Provide the (x, y) coordinate of the cell's center where the given text is located.  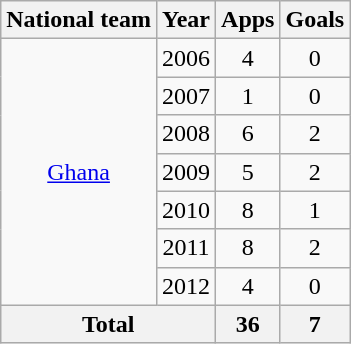
2009 (186, 172)
2008 (186, 134)
6 (248, 134)
2010 (186, 210)
Ghana (79, 172)
36 (248, 324)
2007 (186, 96)
2011 (186, 248)
National team (79, 20)
Year (186, 20)
2006 (186, 58)
Goals (315, 20)
7 (315, 324)
5 (248, 172)
Total (108, 324)
Apps (248, 20)
2012 (186, 286)
